Locate the cell with the specified text and output its (X, Y) center coordinate. 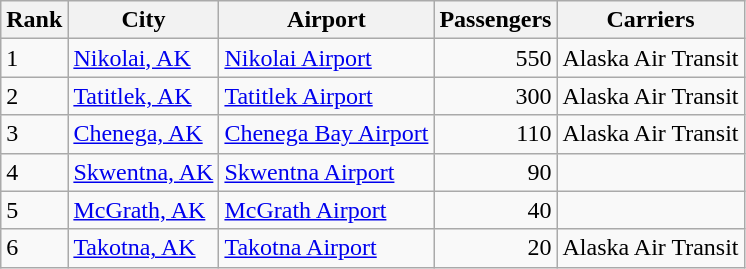
Rank (34, 20)
McGrath, AK (144, 210)
3 (34, 134)
20 (496, 248)
4 (34, 172)
Skwentna, AK (144, 172)
2 (34, 96)
Carriers (650, 20)
Takotna Airport (326, 248)
Chenega, AK (144, 134)
Nikolai, AK (144, 58)
40 (496, 210)
Airport (326, 20)
Chenega Bay Airport (326, 134)
110 (496, 134)
5 (34, 210)
6 (34, 248)
McGrath Airport (326, 210)
Takotna, AK (144, 248)
City (144, 20)
Nikolai Airport (326, 58)
1 (34, 58)
550 (496, 58)
Tatitlek Airport (326, 96)
Skwentna Airport (326, 172)
90 (496, 172)
Tatitlek, AK (144, 96)
Passengers (496, 20)
300 (496, 96)
